For the text-containing cell, return its midpoint in [X, Y] coordinate format. 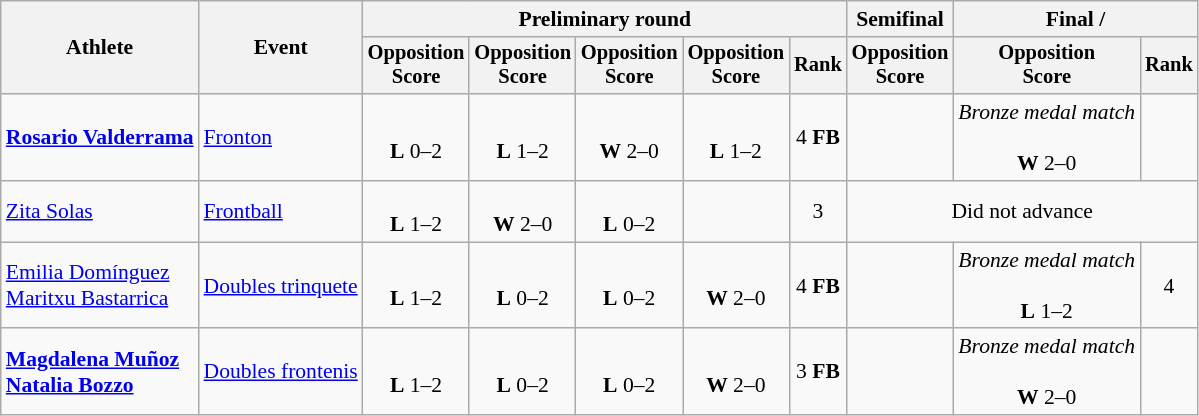
Doubles trinquete [281, 286]
Frontball [281, 212]
Magdalena MuñozNatalia Bozzo [100, 372]
Event [281, 48]
4 [1169, 286]
Athlete [100, 48]
Fronton [281, 138]
Final / [1075, 19]
Preliminary round [605, 19]
Doubles frontenis [281, 372]
Did not advance [1022, 212]
Semifinal [900, 19]
Rosario Valderrama [100, 138]
Zita Solas [100, 212]
3 [818, 212]
Emilia DomínguezMaritxu Bastarrica [100, 286]
3 FB [818, 372]
Bronze medal matchL 1–2 [1046, 286]
